From the cell containing the given text, extract its center point as [x, y] coordinate. 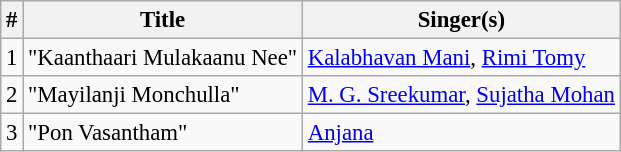
# [12, 20]
"Mayilanji Monchulla" [163, 95]
"Pon Vasantham" [163, 133]
Kalabhavan Mani, Rimi Tomy [461, 58]
M. G. Sreekumar, Sujatha Mohan [461, 95]
2 [12, 95]
1 [12, 58]
Title [163, 20]
"Kaanthaari Mulakaanu Nee" [163, 58]
Singer(s) [461, 20]
3 [12, 133]
Anjana [461, 133]
